Provide the (x, y) coordinate of the cell's center where the given text is located.  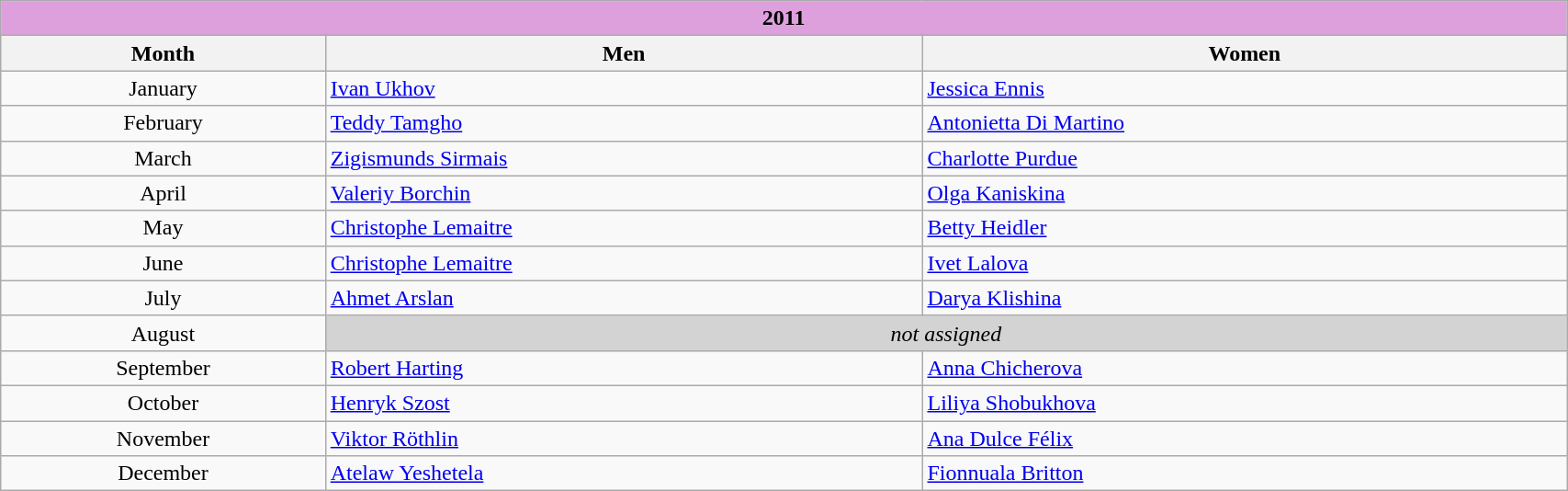
Charlotte Purdue (1245, 158)
Month (164, 53)
Ahmet Arslan (624, 298)
November (164, 439)
Betty Heidler (1245, 228)
Olga Kaniskina (1245, 193)
Liliya Shobukhova (1245, 403)
Women (1245, 53)
Viktor Röthlin (624, 439)
October (164, 403)
not assigned (946, 333)
December (164, 474)
May (164, 228)
September (164, 368)
Zigismunds Sirmais (624, 158)
July (164, 298)
Valeriy Borchin (624, 193)
Fionnuala Britton (1245, 474)
Teddy Tamgho (624, 123)
Anna Chicherova (1245, 368)
April (164, 193)
Jessica Ennis (1245, 88)
Henryk Szost (624, 403)
Ana Dulce Félix (1245, 439)
Men (624, 53)
August (164, 333)
Ivan Ukhov (624, 88)
Robert Harting (624, 368)
February (164, 123)
Atelaw Yeshetela (624, 474)
Darya Klishina (1245, 298)
Ivet Lalova (1245, 263)
June (164, 263)
2011 (784, 18)
March (164, 158)
Antonietta Di Martino (1245, 123)
January (164, 88)
